Locate the cell with the specified text and output its (X, Y) center coordinate. 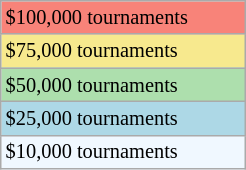
$25,000 tournaments (124, 118)
$10,000 tournaments (124, 152)
$100,000 tournaments (124, 17)
$75,000 tournaments (124, 51)
$50,000 tournaments (124, 85)
